Return (x, y) of the center of cell containing provided text 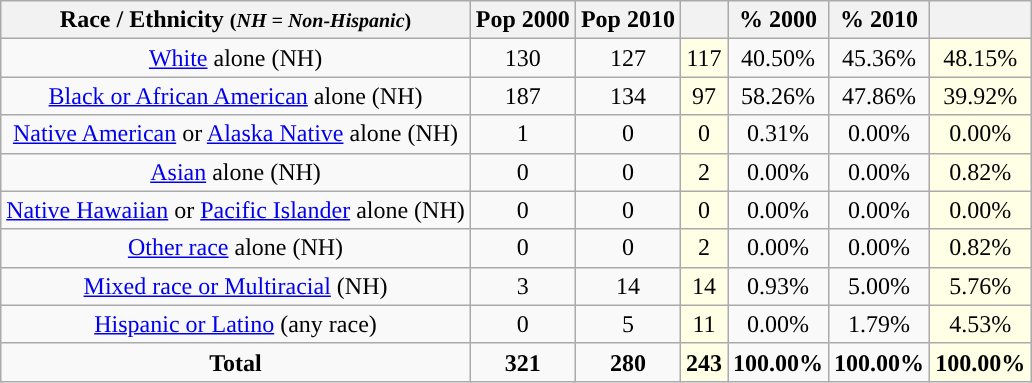
4.53% (980, 324)
5.76% (980, 286)
1 (522, 134)
Pop 2010 (628, 20)
5.00% (880, 286)
Other race alone (NH) (236, 248)
0.93% (778, 286)
11 (704, 324)
White alone (NH) (236, 58)
3 (522, 286)
48.15% (980, 58)
45.36% (880, 58)
117 (704, 58)
187 (522, 96)
5 (628, 324)
280 (628, 362)
130 (522, 58)
321 (522, 362)
Asian alone (NH) (236, 172)
Race / Ethnicity (NH = Non-Hispanic) (236, 20)
Pop 2000 (522, 20)
97 (704, 96)
47.86% (880, 96)
Total (236, 362)
Native Hawaiian or Pacific Islander alone (NH) (236, 210)
Mixed race or Multiracial (NH) (236, 286)
0.31% (778, 134)
127 (628, 58)
Hispanic or Latino (any race) (236, 324)
Black or African American alone (NH) (236, 96)
% 2010 (880, 20)
39.92% (980, 96)
1.79% (880, 324)
% 2000 (778, 20)
Native American or Alaska Native alone (NH) (236, 134)
243 (704, 362)
40.50% (778, 58)
58.26% (778, 96)
134 (628, 96)
